Pinpoint the cell where the given text exists, returning its [x, y] midpoint coordinate. 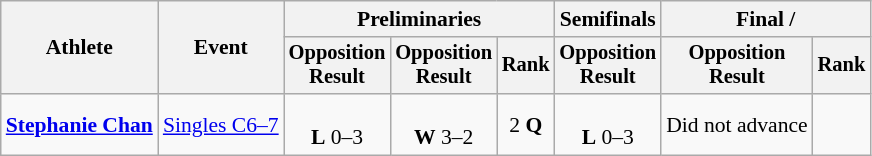
2 Q [526, 124]
Semifinals [608, 19]
Did not advance [737, 124]
Stephanie Chan [80, 124]
Singles C6–7 [221, 124]
Athlete [80, 48]
Event [221, 48]
Preliminaries [420, 19]
Final / [766, 19]
W 3–2 [444, 124]
